Scan for the cell matching the given text and deliver its (x, y) coordinate at center. 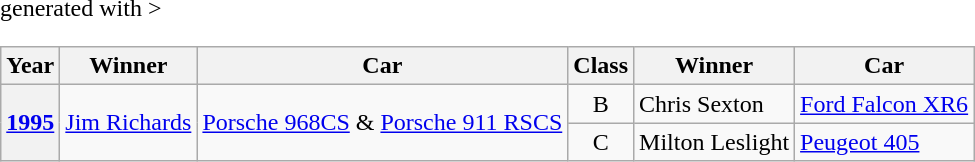
Chris Sexton (714, 104)
B (601, 104)
Porsche 968CS & Porsche 911 RSCS (382, 123)
Class (601, 66)
Jim Richards (128, 123)
Ford Falcon XR6 (884, 104)
1995 (30, 123)
C (601, 142)
Year (30, 66)
Milton Leslight (714, 142)
Peugeot 405 (884, 142)
